Provide the (x, y) coordinate of the cell's center where the given text is located.  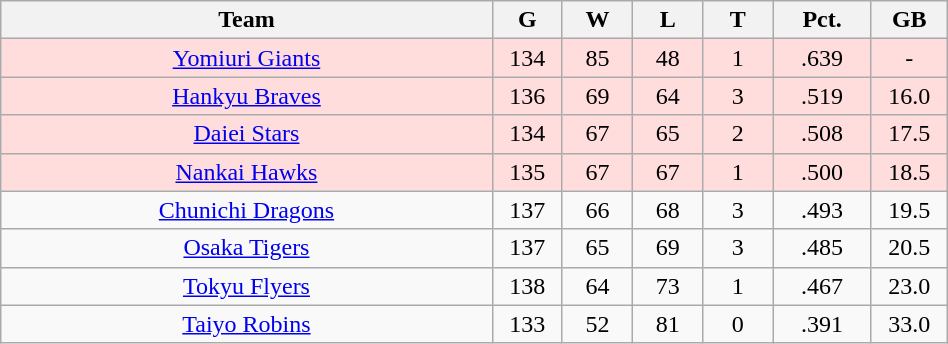
16.0 (909, 96)
17.5 (909, 134)
52 (597, 324)
.639 (822, 58)
.500 (822, 172)
133 (527, 324)
135 (527, 172)
68 (668, 210)
18.5 (909, 172)
81 (668, 324)
.508 (822, 134)
138 (527, 286)
W (597, 20)
2 (738, 134)
Nankai Hawks (246, 172)
33.0 (909, 324)
GB (909, 20)
85 (597, 58)
.493 (822, 210)
73 (668, 286)
Hankyu Braves (246, 96)
Osaka Tigers (246, 248)
Team (246, 20)
Tokyu Flyers (246, 286)
.485 (822, 248)
T (738, 20)
19.5 (909, 210)
Daiei Stars (246, 134)
66 (597, 210)
136 (527, 96)
Chunichi Dragons (246, 210)
0 (738, 324)
.519 (822, 96)
48 (668, 58)
Taiyo Robins (246, 324)
.467 (822, 286)
G (527, 20)
.391 (822, 324)
- (909, 58)
Yomiuri Giants (246, 58)
L (668, 20)
Pct. (822, 20)
23.0 (909, 286)
20.5 (909, 248)
